Detect which cell encompasses the target text, then output its [X, Y] center coordinate. 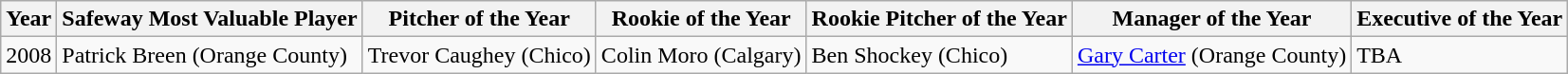
Colin Moro (Calgary) [701, 55]
Gary Carter (Orange County) [1211, 55]
Pitcher of the Year [479, 19]
Safeway Most Valuable Player [210, 19]
Year [28, 19]
2008 [28, 55]
Patrick Breen (Orange County) [210, 55]
Ben Shockey (Chico) [939, 55]
Trevor Caughey (Chico) [479, 55]
Rookie of the Year [701, 19]
Manager of the Year [1211, 19]
TBA [1460, 55]
Executive of the Year [1460, 19]
Rookie Pitcher of the Year [939, 19]
